Detect which cell encompasses the target text, then output its (X, Y) center coordinate. 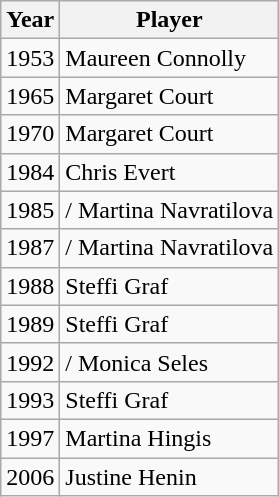
/ Monica Seles (170, 362)
1987 (30, 248)
Maureen Connolly (170, 58)
Player (170, 20)
Chris Evert (170, 172)
Martina Hingis (170, 438)
1953 (30, 58)
1988 (30, 286)
1985 (30, 210)
1992 (30, 362)
Year (30, 20)
1965 (30, 96)
2006 (30, 477)
Justine Henin (170, 477)
1997 (30, 438)
1984 (30, 172)
1989 (30, 324)
1993 (30, 400)
1970 (30, 134)
